Detect which cell encompasses the target text, then output its (X, Y) center coordinate. 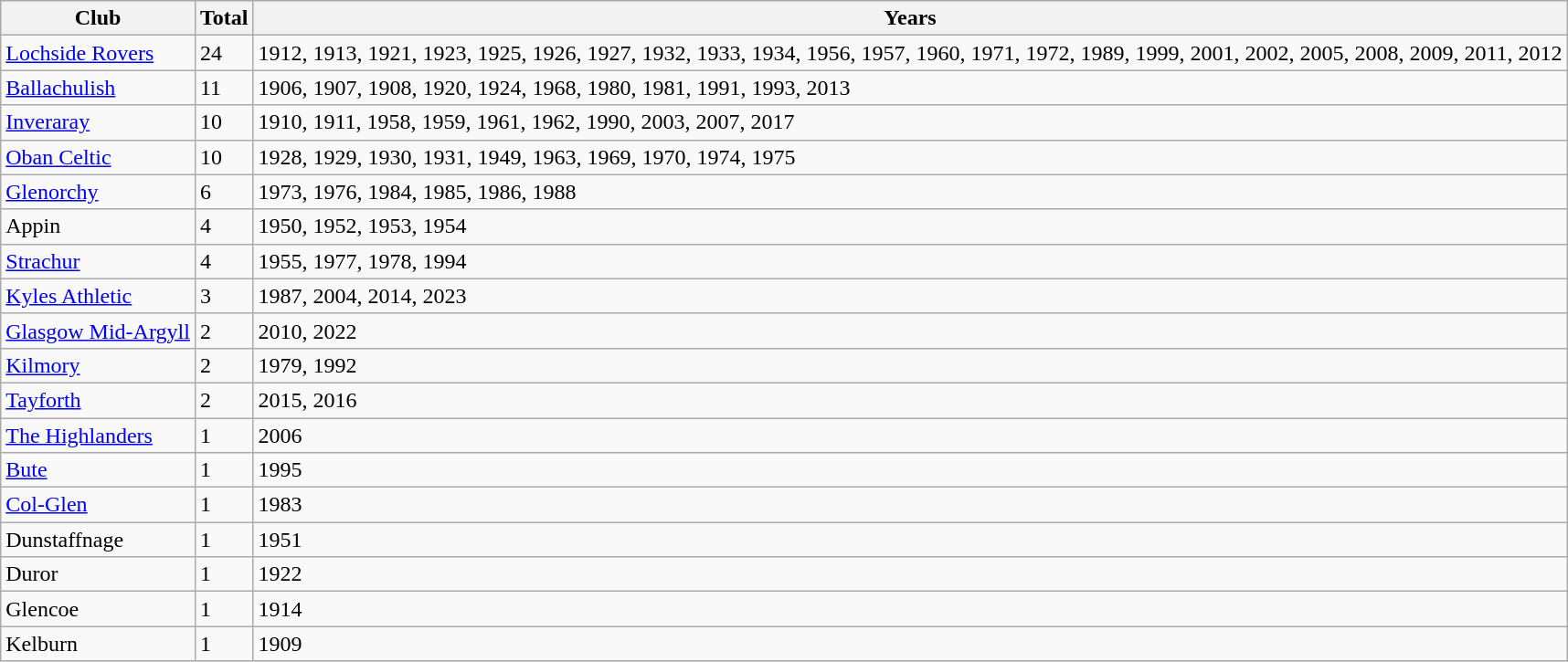
Bute (99, 470)
Dunstaffnage (99, 540)
Inveraray (99, 122)
Oban Celtic (99, 157)
Total (224, 18)
Strachur (99, 261)
1973, 1976, 1984, 1985, 1986, 1988 (910, 192)
1909 (910, 644)
1914 (910, 609)
Tayforth (99, 400)
The Highlanders (99, 436)
1983 (910, 505)
1995 (910, 470)
Glencoe (99, 609)
Duror (99, 574)
Appin (99, 226)
Ballachulish (99, 88)
1951 (910, 540)
2015, 2016 (910, 400)
1910, 1911, 1958, 1959, 1961, 1962, 1990, 2003, 2007, 2017 (910, 122)
Club (99, 18)
1912, 1913, 1921, 1923, 1925, 1926, 1927, 1932, 1933, 1934, 1956, 1957, 1960, 1971, 1972, 1989, 1999, 2001, 2002, 2005, 2008, 2009, 2011, 2012 (910, 53)
Kyles Athletic (99, 296)
3 (224, 296)
1955, 1977, 1978, 1994 (910, 261)
6 (224, 192)
Kilmory (99, 365)
1979, 1992 (910, 365)
1906, 1907, 1908, 1920, 1924, 1968, 1980, 1981, 1991, 1993, 2013 (910, 88)
Years (910, 18)
2006 (910, 436)
2010, 2022 (910, 331)
1928, 1929, 1930, 1931, 1949, 1963, 1969, 1970, 1974, 1975 (910, 157)
1987, 2004, 2014, 2023 (910, 296)
11 (224, 88)
Glasgow Mid-Argyll (99, 331)
1950, 1952, 1953, 1954 (910, 226)
Glenorchy (99, 192)
Kelburn (99, 644)
Col-Glen (99, 505)
Lochside Rovers (99, 53)
24 (224, 53)
1922 (910, 574)
